Locate the cell with the specified text and output its [X, Y] center coordinate. 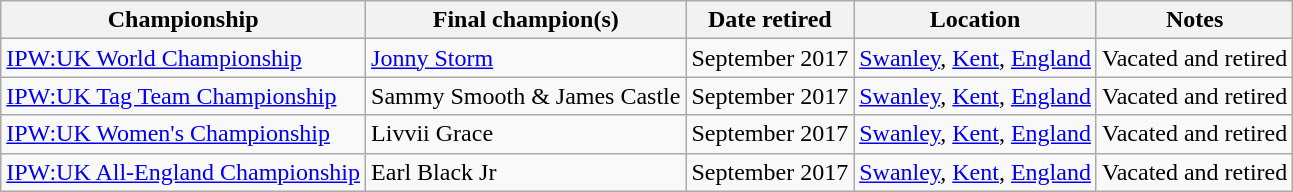
IPW:UK Tag Team Championship [184, 96]
Earl Black Jr [526, 172]
Sammy Smooth & James Castle [526, 96]
IPW:UK All-England Championship [184, 172]
Date retired [770, 20]
Jonny Storm [526, 58]
Livvii Grace [526, 134]
IPW:UK World Championship [184, 58]
Notes [1194, 20]
IPW:UK Women's Championship [184, 134]
Location [976, 20]
Final champion(s) [526, 20]
Championship [184, 20]
